Identify which cell holds the provided text, then report its [x, y] central coordinate. 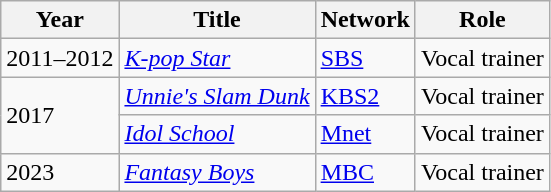
MBC [365, 172]
Idol School [217, 134]
2011–2012 [60, 58]
SBS [365, 58]
KBS2 [365, 96]
Role [482, 20]
Network [365, 20]
Title [217, 20]
Mnet [365, 134]
K-pop Star [217, 58]
Fantasy Boys [217, 172]
2023 [60, 172]
2017 [60, 115]
Unnie's Slam Dunk [217, 96]
Year [60, 20]
